Return the [X, Y] coordinate for the center point of the cell that contains the specified text.  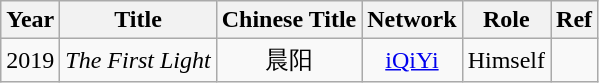
Title [138, 20]
Himself [506, 60]
iQiYi [412, 60]
2019 [30, 60]
晨阳 [289, 60]
Chinese Title [289, 20]
The First Light [138, 60]
Year [30, 20]
Network [412, 20]
Ref [574, 20]
Role [506, 20]
